Find where the given text appears and provide that cell's center as (x, y) coordinate. 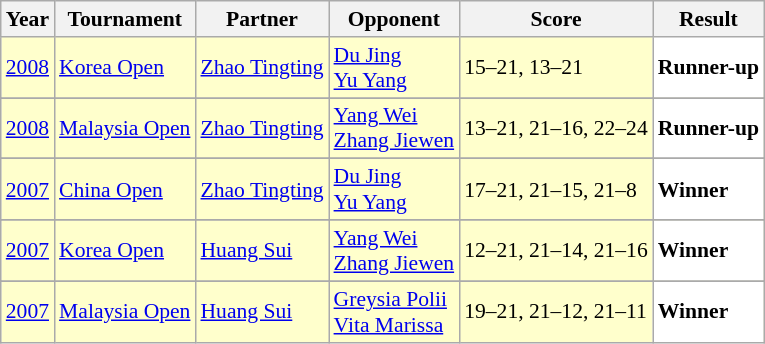
Year (28, 19)
Opponent (394, 19)
15–21, 13–21 (556, 68)
19–21, 21–12, 21–11 (556, 312)
China Open (124, 190)
12–21, 21–14, 21–16 (556, 250)
Greysia Polii Vita Marissa (394, 312)
Result (708, 19)
17–21, 21–15, 21–8 (556, 190)
Tournament (124, 19)
Partner (262, 19)
13–21, 21–16, 22–24 (556, 128)
Score (556, 19)
